Locate the cell with the specified text and output its [X, Y] center coordinate. 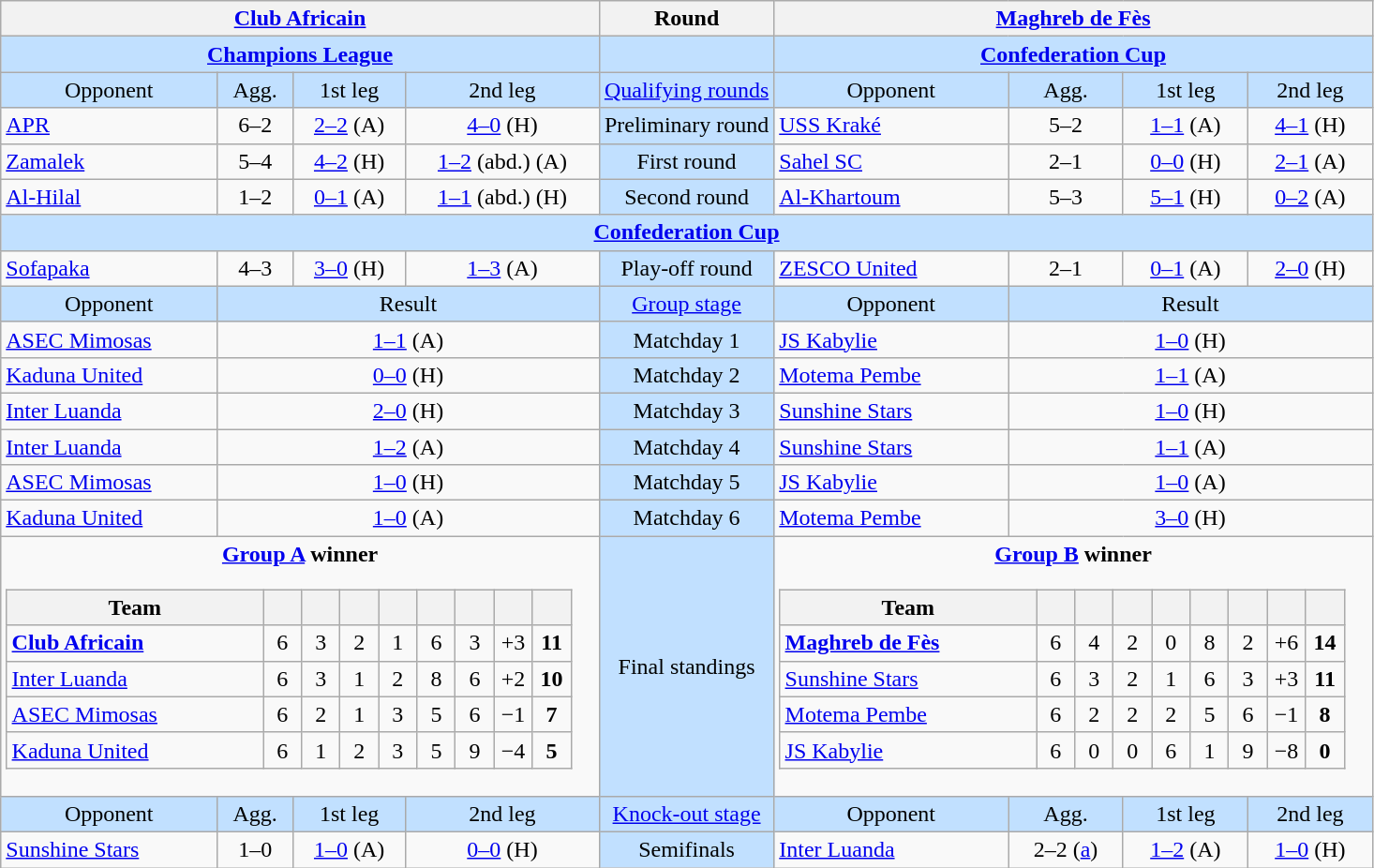
Qualifying rounds [686, 90]
Group A winner Team Club Africain 6 3 2 1 6 3 +3 11 Inter Luanda 6 3 1 2 8 6 +2 10 ASEC Mimosas 6 2 1 3 5 6 −1 7 Kaduna United 6 1 2 3 5 9 −4 5 [300, 666]
Matchday 4 [686, 447]
+2 [514, 679]
7 [551, 714]
0–2 (A) [1310, 197]
Final standings [686, 666]
2–1 (A) [1310, 161]
−8 [1286, 750]
Knock-out stage [686, 815]
Matchday 3 [686, 411]
6–2 [255, 126]
Sahel SC [891, 161]
USS Kraké [891, 126]
Matchday 6 [686, 518]
1–3 (A) [502, 268]
Matchday 2 [686, 375]
Second round [686, 197]
14 [1325, 643]
1–2 [255, 197]
5–3 [1067, 197]
4–3 [255, 268]
Al-Hilal [109, 197]
4–0 (H) [502, 126]
Semifinals [686, 850]
1–2 (abd.) (A) [502, 161]
5–1 (H) [1185, 197]
Sofapaka [109, 268]
−4 [514, 750]
Al-Khartoum [891, 197]
2–2 (a) [1067, 850]
1–1 (abd.) (H) [502, 197]
ZESCO United [891, 268]
Group stage [686, 304]
First round [686, 161]
10 [551, 679]
Matchday 1 [686, 339]
Zamalek [109, 161]
5–4 [255, 161]
4 [1095, 643]
4–2 (H) [350, 161]
5–2 [1067, 126]
1–0 [255, 850]
+6 [1286, 643]
2–2 (A) [350, 126]
4–1 (H) [1310, 126]
APR [109, 126]
Matchday 5 [686, 483]
Preliminary round [686, 126]
Play-off round [686, 268]
Champions League [300, 54]
Group B winner Team Maghreb de Fès 6 4 2 0 8 2 +6 14 Sunshine Stars 6 3 2 1 6 3 +3 11 Motema Pembe 6 2 2 2 5 6 −1 8 JS Kabylie 6 0 0 6 1 9 −8 0 [1074, 666]
Round [686, 19]
